Identify which cell holds the provided text, then report its [X, Y] central coordinate. 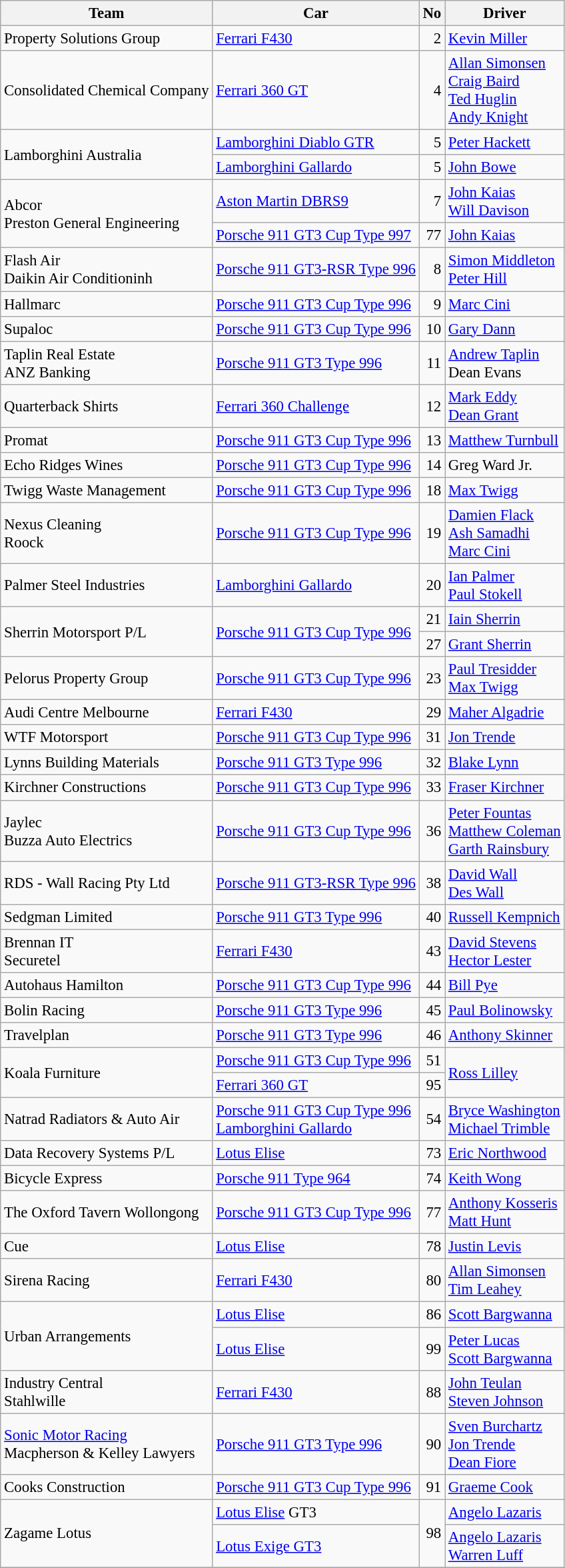
Peter Fountas Matthew Coleman Garth Rainsbury [505, 831]
8 [432, 269]
14 [432, 465]
Team [107, 13]
36 [432, 831]
Greg Ward Jr. [505, 465]
David Wall Des Wall [505, 883]
Flash AirDaikin Air Conditioninh [107, 269]
Ferrari 360 Challenge [316, 405]
4 [432, 91]
18 [432, 490]
2 [432, 39]
Allan Simonsen Tim Leahey [505, 1280]
51 [432, 1060]
74 [432, 1179]
Audi Centre Melbourne [107, 713]
10 [432, 329]
Scott Bargwanna [505, 1315]
73 [432, 1153]
John Bowe [505, 167]
Lotus Exige GT3 [316, 1547]
Sherrin Motorsport P/L [107, 632]
RDS - Wall Racing Pty Ltd [107, 883]
Ian Palmer Paul Stokell [505, 585]
Pelorus Property Group [107, 679]
Urban Arrangements [107, 1336]
No [432, 13]
Porsche 911 GT3 Cup Type 997 [316, 235]
John Kaias [505, 235]
Anthony Kosseris Matt Hunt [505, 1212]
Maher Algadrie [505, 713]
90 [432, 1444]
Brennan ITSecuretel [107, 951]
9 [432, 304]
Consolidated Chemical Company [107, 91]
46 [432, 1035]
20 [432, 585]
Nexus CleaningRoock [107, 533]
Sven Burchartz Jon Trende Dean Fiore [505, 1444]
27 [432, 645]
Grant Sherrin [505, 645]
JaylecBuzza Auto Electrics [107, 831]
88 [432, 1392]
Cue [107, 1247]
Fraser Kirchner [505, 788]
40 [432, 917]
80 [432, 1280]
Bryce Washington Michael Trimble [505, 1120]
Damien Flack Ash Samadhi Marc Cini [505, 533]
Matthew Turnbull [505, 440]
12 [432, 405]
Porsche 911 Type 964 [316, 1179]
Echo Ridges Wines [107, 465]
Sonic Motor RacingMacpherson & Kelley Lawyers [107, 1444]
Property Solutions Group [107, 39]
Paul Bolinowsky [505, 1010]
Sedgman Limited [107, 917]
45 [432, 1010]
Mark Eddy Dean Grant [505, 405]
Allan Simonsen Craig Baird Ted Huglin Andy Knight [505, 91]
Kevin Miller [505, 39]
33 [432, 788]
Hallmarc [107, 304]
John Teulan Steven Johnson [505, 1392]
Lynns Building Materials [107, 763]
32 [432, 763]
Koala Furniture [107, 1072]
Ross Lilley [505, 1072]
Jon Trende [505, 737]
Eric Northwood [505, 1153]
78 [432, 1247]
Peter Lucas Scott Bargwanna [505, 1349]
13 [432, 440]
Iain Sherrin [505, 619]
11 [432, 363]
Simon Middleton Peter Hill [505, 269]
Sirena Racing [107, 1280]
Paul Tresidder Max Twigg [505, 679]
Twigg Waste Management [107, 490]
Lamborghini Diablo GTR [316, 143]
19 [432, 533]
Justin Levis [505, 1247]
Keith Wong [505, 1179]
23 [432, 679]
7 [432, 201]
AbcorPreston General Engineering [107, 214]
Industry CentralStahlwille [107, 1392]
Lotus Elise GT3 [316, 1512]
95 [432, 1085]
Quarterback Shirts [107, 405]
Gary Dann [505, 329]
21 [432, 619]
Kirchner Constructions [107, 788]
43 [432, 951]
44 [432, 985]
David Stevens Hector Lester [505, 951]
86 [432, 1315]
Car [316, 13]
Data Recovery Systems P/L [107, 1153]
Natrad Radiators & Auto Air [107, 1120]
Anthony Skinner [505, 1035]
Cooks Construction [107, 1487]
Lamborghini Australia [107, 155]
Graeme Cook [505, 1487]
Autohaus Hamilton [107, 985]
Marc Cini [505, 304]
Driver [505, 13]
Max Twigg [505, 490]
98 [432, 1533]
Promat [107, 440]
91 [432, 1487]
John Kaias Will Davison [505, 201]
Blake Lynn [505, 763]
29 [432, 713]
Bill Pye [505, 985]
Russell Kempnich [505, 917]
Zagame Lotus [107, 1533]
The Oxford Tavern Wollongong [107, 1212]
31 [432, 737]
Bicycle Express [107, 1179]
Aston Martin DBRS9 [316, 201]
Supaloc [107, 329]
99 [432, 1349]
Andrew Taplin Dean Evans [505, 363]
38 [432, 883]
Bolin Racing [107, 1010]
Palmer Steel Industries [107, 585]
Taplin Real EstateANZ Banking [107, 363]
Travelplan [107, 1035]
54 [432, 1120]
Angelo Lazaris Warren Luff [505, 1547]
Angelo Lazaris [505, 1512]
WTF Motorsport [107, 737]
Peter Hackett [505, 143]
Porsche 911 GT3 Cup Type 996Lamborghini Gallardo [316, 1120]
